Search for the cell housing the specified text and yield its (x, y) center coordinate. 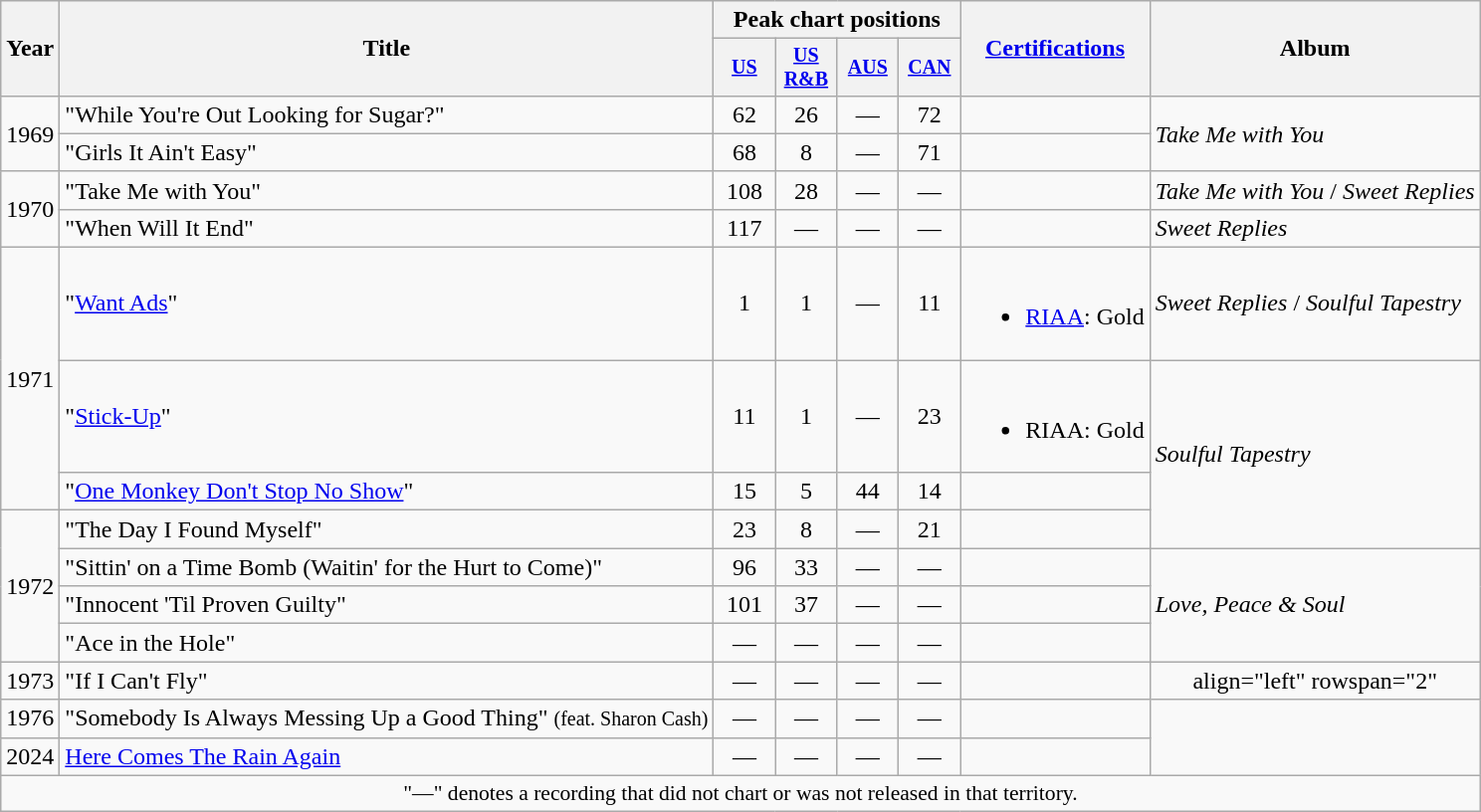
Love, Peace & Soul (1315, 605)
"Innocent 'Til Proven Guilty" (386, 605)
15 (744, 492)
"The Day I Found Myself" (386, 529)
Here Comes The Rain Again (386, 756)
14 (930, 492)
37 (806, 605)
101 (744, 605)
"One Monkey Don't Stop No Show" (386, 492)
2024 (30, 756)
"When Will It End" (386, 228)
Sweet Replies (1315, 228)
1970 (30, 209)
CAN (930, 68)
US (744, 68)
1976 (30, 718)
96 (744, 567)
Take Me with You / Sweet Replies (1315, 190)
align="left" rowspan="2" (1315, 681)
Title (386, 49)
62 (744, 114)
33 (806, 567)
5 (806, 492)
1969 (30, 133)
117 (744, 228)
"Somebody Is Always Messing Up a Good Thing" (feat. Sharon Cash) (386, 718)
Soulful Tapestry (1315, 454)
"Ace in the Hole" (386, 643)
"Girls It Ain't Easy" (386, 152)
Peak chart positions (837, 20)
71 (930, 152)
Album (1315, 49)
1972 (30, 586)
Sweet Replies / Soulful Tapestry (1315, 304)
1973 (30, 681)
"Sittin' on a Time Bomb (Waitin' for the Hurt to Come)" (386, 567)
21 (930, 529)
Certifications (1055, 49)
68 (744, 152)
72 (930, 114)
44 (868, 492)
USR&B (806, 68)
26 (806, 114)
"Want Ads" (386, 304)
Year (30, 49)
AUS (868, 68)
"While You're Out Looking for Sugar?" (386, 114)
1971 (30, 379)
"If I Can't Fly" (386, 681)
28 (806, 190)
Take Me with You (1315, 133)
"Take Me with You" (386, 190)
"—" denotes a recording that did not chart or was not released in that territory. (740, 793)
108 (744, 190)
"Stick-Up" (386, 416)
